For the text-containing cell, return its midpoint in [x, y] coordinate format. 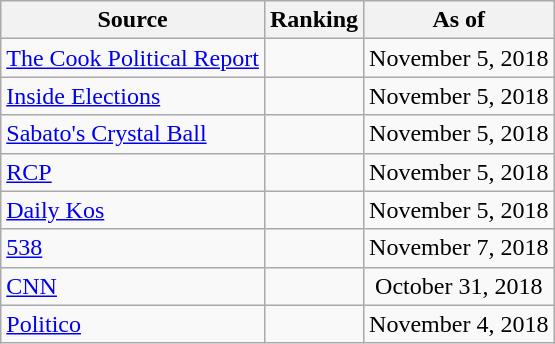
November 4, 2018 [459, 324]
538 [133, 248]
Ranking [314, 20]
Inside Elections [133, 96]
Daily Kos [133, 210]
Politico [133, 324]
Source [133, 20]
RCP [133, 172]
Sabato's Crystal Ball [133, 134]
The Cook Political Report [133, 58]
November 7, 2018 [459, 248]
As of [459, 20]
October 31, 2018 [459, 286]
CNN [133, 286]
